Return [x, y] of the center of cell containing provided text 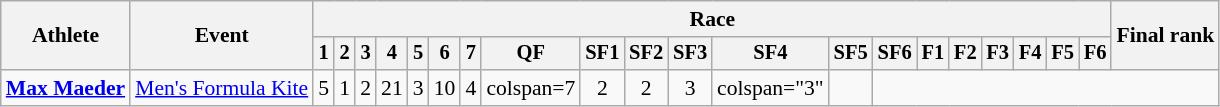
Race [712, 19]
F5 [1062, 54]
SF4 [770, 54]
SF3 [690, 54]
F6 [1095, 54]
F4 [1030, 54]
Final rank [1165, 36]
7 [470, 54]
colspan=7 [530, 88]
21 [392, 88]
SF2 [646, 54]
Athlete [66, 36]
F3 [997, 54]
SF6 [895, 54]
SF5 [851, 54]
10 [445, 88]
6 [445, 54]
F2 [965, 54]
Event [222, 36]
colspan="3" [770, 88]
Max Maeder [66, 88]
Men's Formula Kite [222, 88]
F1 [933, 54]
QF [530, 54]
SF1 [602, 54]
